Output the [X, Y] coordinate of the center of the cell containing the given text.  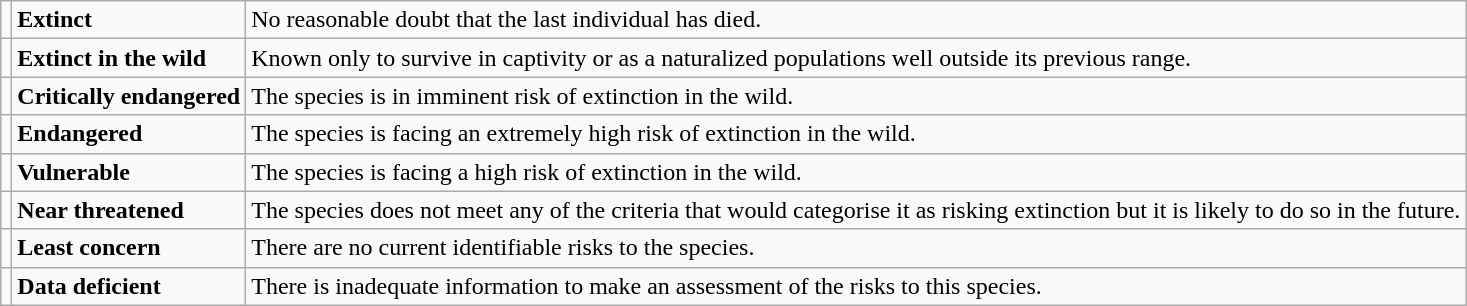
The species is facing an extremely high risk of extinction in the wild. [856, 134]
Data deficient [129, 286]
There is inadequate information to make an assessment of the risks to this species. [856, 286]
The species is in imminent risk of extinction in the wild. [856, 96]
Vulnerable [129, 172]
Near threatened [129, 210]
No reasonable doubt that the last individual has died. [856, 20]
Least concern [129, 248]
Extinct [129, 20]
Critically endangered [129, 96]
The species does not meet any of the criteria that would categorise it as risking extinction but it is likely to do so in the future. [856, 210]
There are no current identifiable risks to the species. [856, 248]
Endangered [129, 134]
Extinct in the wild [129, 58]
The species is facing a high risk of extinction in the wild. [856, 172]
Known only to survive in captivity or as a naturalized populations well outside its previous range. [856, 58]
